From the cell containing the given text, extract its center point as [X, Y] coordinate. 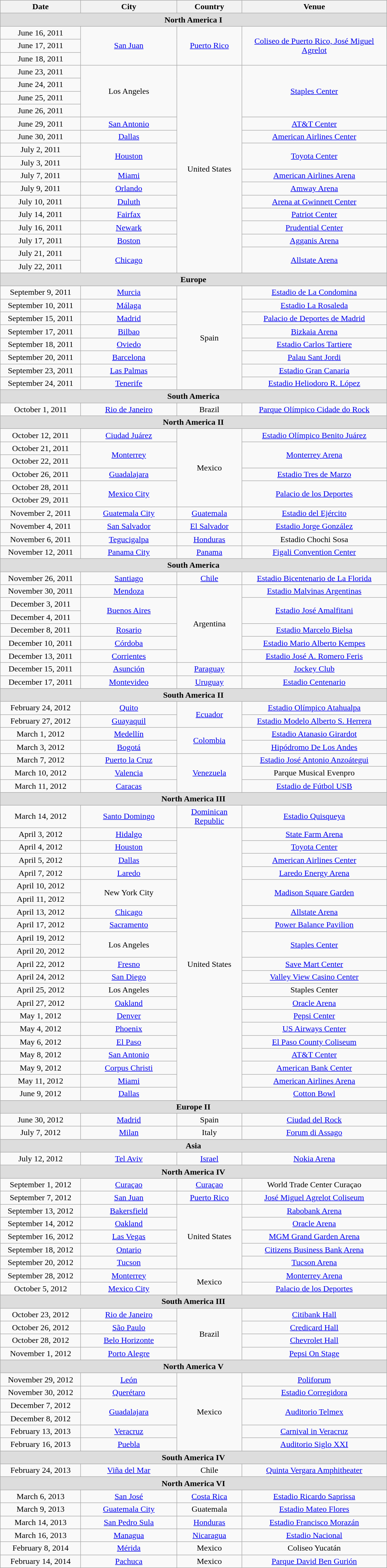
June 24, 2011 [41, 85]
San Pedro Sula [129, 1522]
June 30, 2012 [41, 1120]
July 14, 2011 [41, 215]
July 12, 2012 [41, 1159]
Málaga [129, 305]
October 5, 2012 [41, 1289]
Laredo [129, 873]
March 9, 2013 [41, 1509]
Mendoza [129, 591]
Europe II [193, 1107]
Ontario [129, 1250]
November 26, 2011 [41, 578]
US Airways Center [314, 1029]
Estadio Modelo Alberto S. Herrera [314, 721]
July 21, 2011 [41, 253]
Parque Musical Evenpro [314, 773]
North America I [193, 20]
June 29, 2011 [41, 124]
April 20, 2012 [41, 951]
December 15, 2011 [41, 669]
April 5, 2012 [41, 860]
November 29, 2012 [41, 1379]
Sacramento [129, 925]
Las Palmas [129, 370]
South America II [193, 695]
July 16, 2011 [41, 228]
Caracas [129, 786]
American Bank Center [314, 1068]
City [129, 7]
June 16, 2011 [41, 33]
July 10, 2011 [41, 202]
December 8, 2012 [41, 1418]
March 16, 2013 [41, 1535]
June 26, 2011 [41, 111]
Cotton Bowl [314, 1094]
Estadio Atanasio Girardot [314, 734]
Dominican Republic [210, 817]
Veracruz [129, 1432]
Laredo Energy Arena [314, 873]
Milan [129, 1133]
Puebla [129, 1444]
Puerto la Cruz [129, 760]
November 6, 2011 [41, 539]
Carnival in Veracruz [314, 1432]
November 12, 2011 [41, 552]
Bilbao [129, 331]
February 27, 2012 [41, 721]
May 1, 2012 [41, 1016]
April 25, 2012 [41, 990]
Hipódromo De Los Andes [314, 747]
March 7, 2012 [41, 760]
Estadio Francisco Morazán [314, 1522]
Ciudad Juárez [129, 435]
San José [129, 1496]
Estadio Tres de Marzo [314, 474]
Estadio Heliodoro R. López [314, 383]
October 21, 2011 [41, 448]
May 9, 2012 [41, 1068]
Colombia [210, 740]
Bakersfield [129, 1211]
Parque David Ben Gurión [314, 1561]
Estadio José A. Romero Feris [314, 656]
June 23, 2011 [41, 72]
Barcelona [129, 357]
May 8, 2012 [41, 1055]
Las Vegas [129, 1237]
April 10, 2012 [41, 886]
Mérida [129, 1548]
Pepsi On Stage [314, 1353]
Date [41, 7]
Nokia Arena [314, 1159]
March 14, 2013 [41, 1522]
Belo Horizonte [129, 1340]
Corrientes [129, 656]
November 30, 2011 [41, 591]
Estadio José Amalfitani [314, 611]
April 27, 2012 [41, 1003]
Rabobank Arena [314, 1211]
MGM Grand Garden Arena [314, 1237]
Bogotá [129, 747]
March 10, 2012 [41, 773]
Tucson [129, 1263]
October 26, 2011 [41, 474]
April 3, 2012 [41, 834]
February 24, 2013 [41, 1470]
March 1, 2012 [41, 734]
July 7, 2011 [41, 176]
September 23, 2011 [41, 370]
Estadio Corregidora [314, 1392]
October 12, 2011 [41, 435]
Estadio de La Condomina [314, 292]
October 29, 2011 [41, 500]
December 7, 2012 [41, 1405]
Estadio La Rosaleda [314, 305]
Amway Arena [314, 189]
Venue [314, 7]
Agganis Arena [314, 241]
Jockey Club [314, 669]
Figali Convention Center [314, 552]
July 7, 2012 [41, 1133]
Murcia [129, 292]
Managua [129, 1535]
September 16, 2012 [41, 1237]
Bizkaia Arena [314, 331]
October 28, 2011 [41, 487]
Denver [129, 1016]
Estadio Centenario [314, 682]
September 14, 2012 [41, 1224]
José Miguel Agrelot Coliseum [314, 1197]
December 8, 2011 [41, 630]
February 24, 2012 [41, 708]
State Farm Arena [314, 834]
December 17, 2011 [41, 682]
September 10, 2011 [41, 305]
July 17, 2011 [41, 241]
Patriot Center [314, 215]
Estadio Ricardo Saprissa [314, 1496]
Estadio Quisqueya [314, 817]
June 9, 2012 [41, 1094]
Rosario [129, 630]
Estadio Olímpico Benito Juárez [314, 435]
October 26, 2012 [41, 1327]
November 1, 2012 [41, 1353]
Valencia [129, 773]
May 6, 2012 [41, 1042]
Citizens Business Bank Arena [314, 1250]
Estadio Mateo Flores [314, 1509]
December 3, 2011 [41, 604]
Buenos Aires [129, 611]
Coliseo Yucatán [314, 1548]
April 19, 2012 [41, 938]
Arena at Gwinnett Center [314, 202]
Save Mart Center [314, 964]
Panama [210, 552]
February 8, 2014 [41, 1548]
Costa Rica [210, 1496]
Porto Alegre [129, 1353]
Power Balance Pavilion [314, 925]
February 13, 2013 [41, 1432]
September 13, 2012 [41, 1211]
Duluth [129, 202]
Auditorio Siglo XXI [314, 1444]
Estadio de Fútbol USB [314, 786]
February 16, 2013 [41, 1444]
Nicaragua [210, 1535]
October 23, 2012 [41, 1315]
December 13, 2011 [41, 656]
Tucson Arena [314, 1263]
Coliseo de Puerto Rico, José Miguel Agrelot [314, 46]
April 4, 2012 [41, 847]
Madison Square Garden [314, 892]
May 4, 2012 [41, 1029]
Santiago [129, 578]
Viña del Mar [129, 1470]
Medellín [129, 734]
Credicard Hall [314, 1327]
Europe [193, 279]
Estadio Gran Canaria [314, 370]
September 24, 2011 [41, 383]
October 22, 2011 [41, 461]
Argentina [210, 624]
Venezuela [210, 773]
March 3, 2012 [41, 747]
Country [210, 7]
Poliforum [314, 1379]
September 9, 2011 [41, 292]
Panama City [129, 552]
León [129, 1379]
November 30, 2012 [41, 1392]
Phoenix [129, 1029]
South America IV [193, 1457]
North America IV [193, 1172]
Estadio Malvinas Argentinas [314, 591]
Fairfax [129, 215]
San Salvador [129, 526]
Valley View Casino Center [314, 977]
Santo Domingo [129, 817]
New York City [129, 892]
Ecuador [210, 714]
Querétaro [129, 1392]
June 17, 2011 [41, 46]
April 11, 2012 [41, 899]
Estadio Bicentenario de La Florida [314, 578]
July 22, 2011 [41, 266]
June 18, 2011 [41, 59]
Corpus Christi [129, 1068]
Estadio Olímpico Atahualpa [314, 708]
Citibank Hall [314, 1315]
Palau Sant Jordi [314, 357]
Prudential Center [314, 228]
April 17, 2012 [41, 925]
Guayaquil [129, 721]
December 10, 2011 [41, 643]
North America II [193, 422]
Quinta Vergara Amphitheater [314, 1470]
July 2, 2011 [41, 149]
Hidalgo [129, 834]
September 18, 2011 [41, 344]
South America III [193, 1302]
Oviedo [129, 344]
El Salvador [210, 526]
Estadio Chochi Sosa [314, 539]
April 24, 2012 [41, 977]
Pachuca [129, 1561]
March 11, 2012 [41, 786]
Forum di Assago [314, 1133]
March 6, 2013 [41, 1496]
Estadio Carlos Tartiere [314, 344]
April 22, 2012 [41, 964]
Paraguay [210, 669]
September 1, 2012 [41, 1185]
El Paso County Coliseum [314, 1042]
September 20, 2011 [41, 357]
October 28, 2012 [41, 1340]
July 3, 2011 [41, 163]
December 4, 2011 [41, 617]
Auditorio Telmex [314, 1412]
Italy [210, 1133]
North America VI [193, 1483]
Quito [129, 708]
Estadio Nacional [314, 1535]
June 30, 2011 [41, 136]
April 7, 2012 [41, 873]
May 11, 2012 [41, 1081]
Asunción [129, 669]
April 13, 2012 [41, 912]
Chevrolet Hall [314, 1340]
Estadio José Antonio Anzoátegui [314, 760]
Israel [210, 1159]
Córdoba [129, 643]
September 7, 2012 [41, 1197]
Asia [193, 1146]
Ciudad del Rock [314, 1120]
Uruguay [210, 682]
Tegucigalpa [129, 539]
World Trade Center Curaçao [314, 1185]
Palacio de Deportes de Madrid [314, 318]
September 15, 2011 [41, 318]
El Paso [129, 1042]
North America V [193, 1366]
September 28, 2012 [41, 1276]
Estadio Mario Alberto Kempes [314, 643]
September 20, 2012 [41, 1263]
Estadio Jorge González [314, 526]
March 14, 2012 [41, 817]
Boston [129, 241]
February 14, 2014 [41, 1561]
November 4, 2011 [41, 526]
São Paulo [129, 1327]
July 9, 2011 [41, 189]
Parque Olímpico Cidade do Rock [314, 409]
Estadio Marcelo Bielsa [314, 630]
October 1, 2011 [41, 409]
Pepsi Center [314, 1016]
Estadio del Ejército [314, 513]
Tel Aviv [129, 1159]
Orlando [129, 189]
Montevideo [129, 682]
September 17, 2011 [41, 331]
June 25, 2011 [41, 98]
Tenerife [129, 383]
Newark [129, 228]
November 2, 2011 [41, 513]
San Diego [129, 977]
Fresno [129, 964]
North America III [193, 799]
September 18, 2012 [41, 1250]
